Pinpoint the cell where the given text exists, returning its (X, Y) midpoint coordinate. 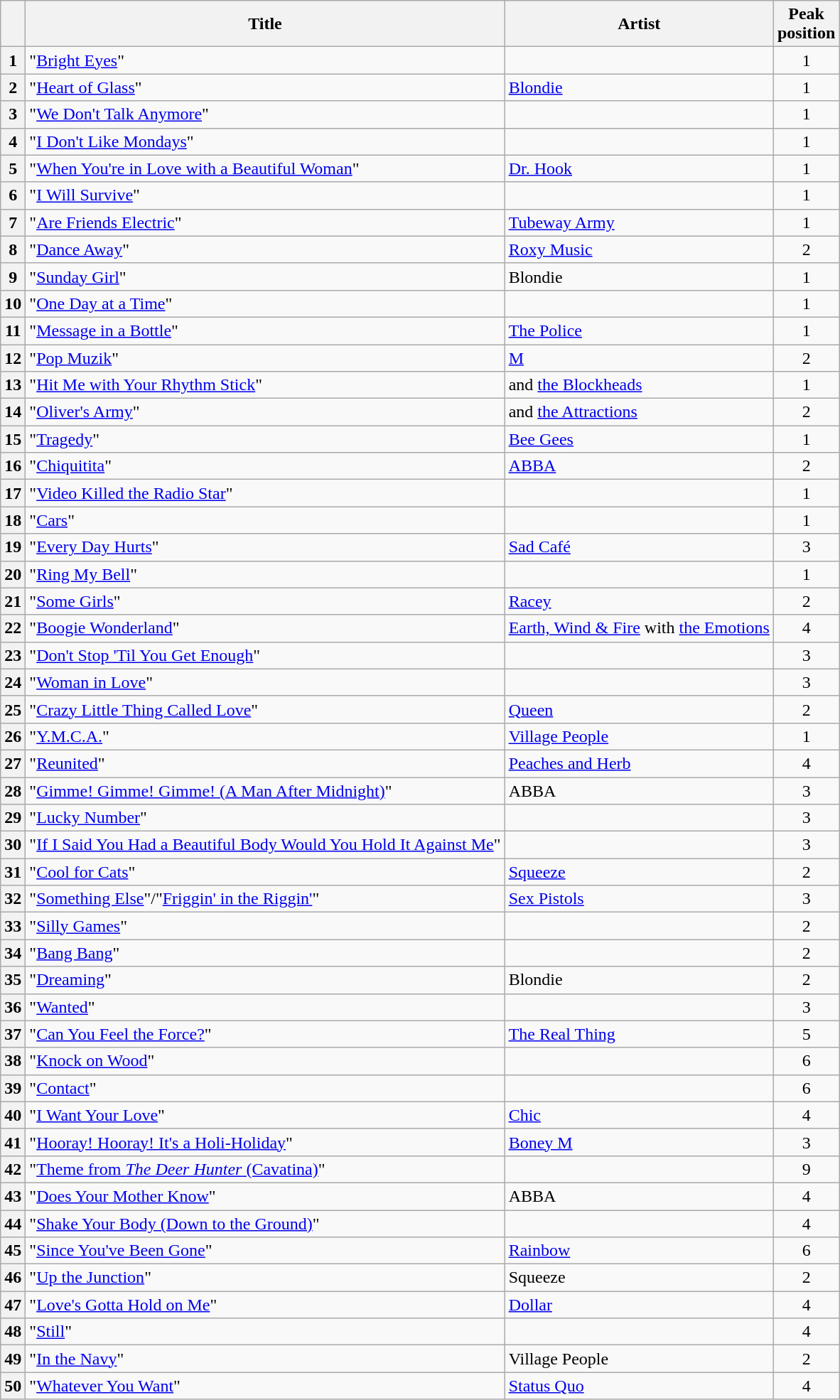
26 (13, 736)
"Chiquitita" (265, 466)
"Dreaming" (265, 980)
36 (13, 1007)
"Since You've Been Gone" (265, 1251)
34 (13, 953)
"Does Your Mother Know" (265, 1196)
29 (13, 818)
Status Quo (639, 1386)
35 (13, 980)
Dollar (639, 1305)
"Are Friends Electric" (265, 222)
24 (13, 682)
Tubeway Army (639, 222)
Title (265, 24)
38 (13, 1061)
18 (13, 520)
"Gimme! Gimme! Gimme! (A Man After Midnight)" (265, 791)
Racey (639, 601)
"Shake Your Body (Down to the Ground)" (265, 1223)
Boney M (639, 1142)
40 (13, 1115)
45 (13, 1251)
"In the Navy" (265, 1359)
28 (13, 791)
49 (13, 1359)
The Real Thing (639, 1034)
"One Day at a Time" (265, 303)
23 (13, 655)
"Every Day Hurts" (265, 547)
"Still" (265, 1332)
"Wanted" (265, 1007)
"Up the Junction" (265, 1278)
"We Don't Talk Anymore" (265, 114)
"I Will Survive" (265, 195)
"Hit Me with Your Rhythm Stick" (265, 385)
43 (13, 1196)
"Knock on Wood" (265, 1061)
"Woman in Love" (265, 682)
"Pop Muzik" (265, 357)
"Can You Feel the Force?" (265, 1034)
"Cars" (265, 520)
"Some Girls" (265, 601)
"Boogie Wonderland" (265, 628)
"Lucky Number" (265, 818)
"I Want Your Love" (265, 1115)
"Hooray! Hooray! It's a Holi-Holiday" (265, 1142)
"Something Else"/"Friggin' in the Riggin'" (265, 899)
"Silly Games" (265, 926)
33 (13, 926)
12 (13, 357)
Earth, Wind & Fire with the Emotions (639, 628)
"Reunited" (265, 763)
Roxy Music (639, 249)
Peakposition (806, 24)
39 (13, 1088)
Artist (639, 24)
47 (13, 1305)
"Ring My Bell" (265, 574)
Peaches and Herb (639, 763)
14 (13, 412)
"Cool for Cats" (265, 872)
Rainbow (639, 1251)
25 (13, 709)
7 (13, 222)
48 (13, 1332)
"Oliver's Army" (265, 412)
Dr. Hook (639, 168)
"Bright Eyes" (265, 60)
"Theme from The Deer Hunter (Cavatina)" (265, 1169)
"Contact" (265, 1088)
"I Don't Like Mondays" (265, 141)
"Heart of Glass" (265, 87)
"Tragedy" (265, 439)
15 (13, 439)
"Don't Stop 'Til You Get Enough" (265, 655)
"Video Killed the Radio Star" (265, 493)
"Sunday Girl" (265, 276)
Queen (639, 709)
41 (13, 1142)
8 (13, 249)
10 (13, 303)
"Crazy Little Thing Called Love" (265, 709)
20 (13, 574)
"Whatever You Want" (265, 1386)
37 (13, 1034)
13 (13, 385)
"Love's Gotta Hold on Me" (265, 1305)
27 (13, 763)
The Police (639, 330)
44 (13, 1223)
19 (13, 547)
"Bang Bang" (265, 953)
Sex Pistols (639, 899)
Chic (639, 1115)
21 (13, 601)
16 (13, 466)
"When You're in Love with a Beautiful Woman" (265, 168)
50 (13, 1386)
"Y.M.C.A." (265, 736)
and the Attractions (639, 412)
46 (13, 1278)
Bee Gees (639, 439)
M (639, 357)
32 (13, 899)
"If I Said You Had a Beautiful Body Would You Hold It Against Me" (265, 845)
Sad Café (639, 547)
"Dance Away" (265, 249)
11 (13, 330)
42 (13, 1169)
22 (13, 628)
and the Blockheads (639, 385)
30 (13, 845)
"Message in a Bottle" (265, 330)
17 (13, 493)
31 (13, 872)
